Pinpoint the cell where the given text exists, returning its [X, Y] midpoint coordinate. 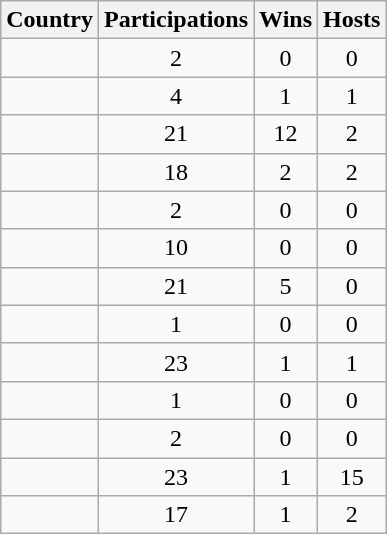
Country [50, 20]
5 [286, 286]
Wins [286, 20]
10 [176, 248]
12 [286, 134]
17 [176, 515]
Participations [176, 20]
15 [352, 477]
Hosts [352, 20]
18 [176, 172]
4 [176, 96]
